Determine the [X, Y] coordinate at the center of the cell enclosing the given text.  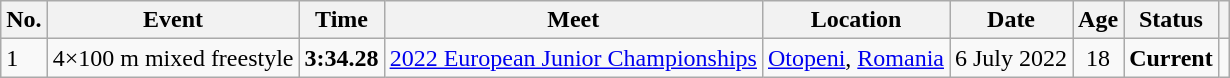
Status [1172, 20]
1 [24, 58]
Date [1012, 20]
Otopeni, Romania [856, 58]
Age [1098, 20]
Meet [573, 20]
Current [1172, 58]
2022 European Junior Championships [573, 58]
18 [1098, 58]
6 July 2022 [1012, 58]
Event [173, 20]
Location [856, 20]
Time [342, 20]
No. [24, 20]
4×100 m mixed freestyle [173, 58]
3:34.28 [342, 58]
